Scan for the cell matching the given text and deliver its [x, y] coordinate at center. 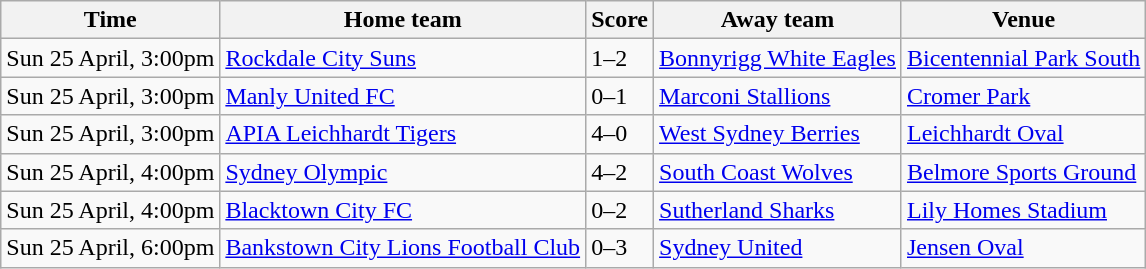
APIA Leichhardt Tigers [403, 134]
Sutherland Sharks [778, 210]
Bankstown City Lions Football Club [403, 248]
Lily Homes Stadium [1023, 210]
Score [620, 20]
Jensen Oval [1023, 248]
Manly United FC [403, 96]
Time [110, 20]
Bonnyrigg White Eagles [778, 58]
Marconi Stallions [778, 96]
4–2 [620, 172]
Venue [1023, 20]
West Sydney Berries [778, 134]
Blacktown City FC [403, 210]
Sun 25 April, 6:00pm [110, 248]
Sydney Olympic [403, 172]
0–3 [620, 248]
Away team [778, 20]
Rockdale City Suns [403, 58]
0–2 [620, 210]
1–2 [620, 58]
Cromer Park [1023, 96]
Bicentennial Park South [1023, 58]
Leichhardt Oval [1023, 134]
Belmore Sports Ground [1023, 172]
South Coast Wolves [778, 172]
Home team [403, 20]
4–0 [620, 134]
Sydney United [778, 248]
0–1 [620, 96]
